Detect which cell encompasses the target text, then output its (x, y) center coordinate. 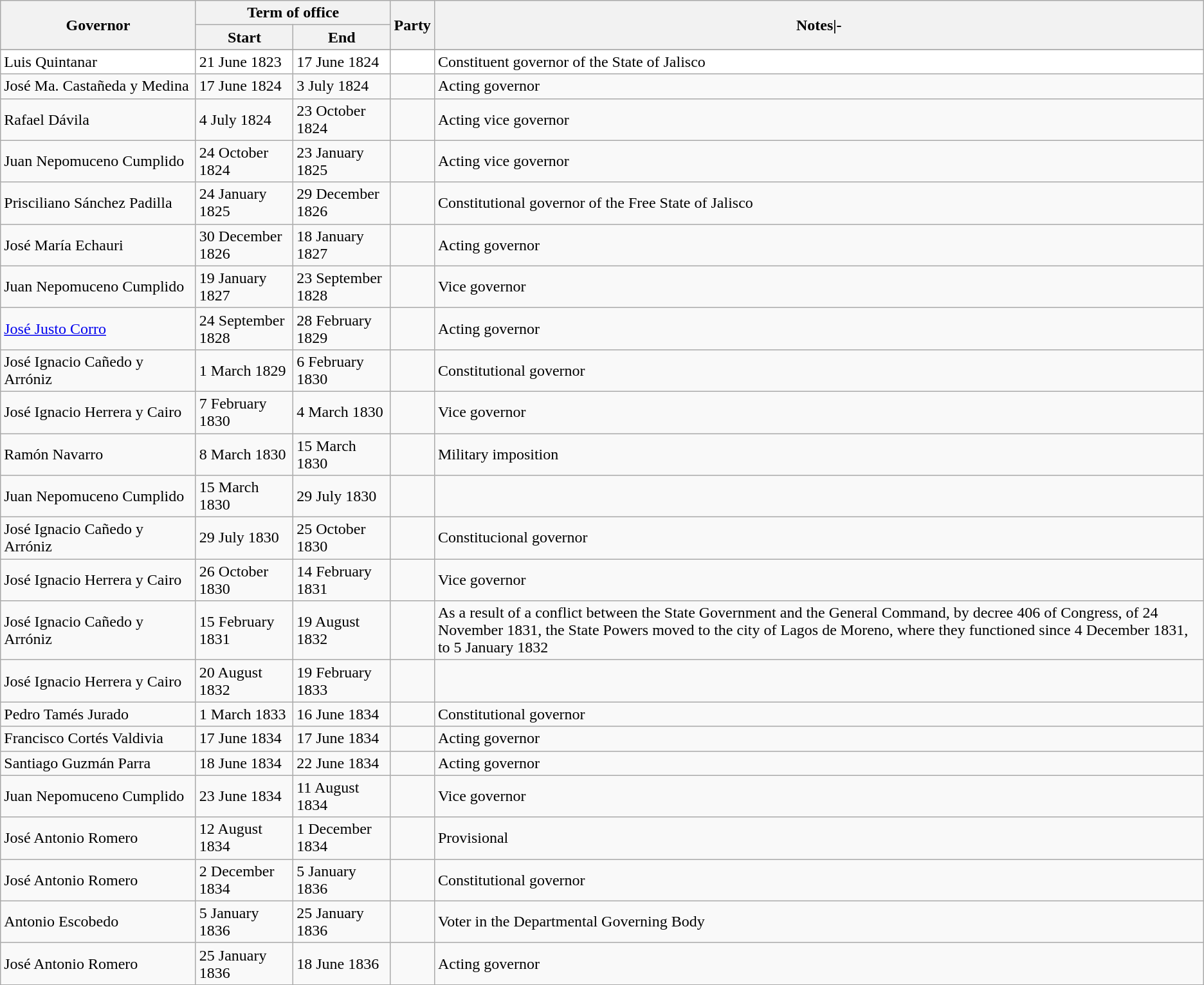
3 July 1824 (342, 86)
19 February 1833 (342, 681)
Santiago Guzmán Parra (98, 763)
1 March 1829 (244, 371)
21 June 1823 (244, 62)
Notes|- (819, 25)
23 January 1825 (342, 161)
Ramón Navarro (98, 454)
19 August 1832 (342, 631)
19 January 1827 (244, 287)
18 June 1836 (342, 964)
Francisco Cortés Valdivia (98, 739)
24 October 1824 (244, 161)
18 June 1834 (244, 763)
Term of office (293, 13)
Pedro Tamés Jurado (98, 714)
Governor (98, 25)
End (342, 37)
Start (244, 37)
23 September 1828 (342, 287)
24 September 1828 (244, 328)
Voter in the Departmental Governing Body (819, 921)
Constitutional governor of the Free State of Jalisco (819, 203)
24 January 1825 (244, 203)
16 June 1834 (342, 714)
José María Echauri (98, 244)
28 February 1829 (342, 328)
José Justo Corro (98, 328)
26 October 1830 (244, 580)
23 October 1824 (342, 120)
Antonio Escobedo (98, 921)
29 December 1826 (342, 203)
1 December 1834 (342, 838)
Party (412, 25)
20 August 1832 (244, 681)
15 February 1831 (244, 631)
12 August 1834 (244, 838)
18 January 1827 (342, 244)
8 March 1830 (244, 454)
Prisciliano Sánchez Padilla (98, 203)
Constitucional governor (819, 538)
1 March 1833 (244, 714)
30 December 1826 (244, 244)
Rafael Dávila (98, 120)
22 June 1834 (342, 763)
Provisional (819, 838)
23 June 1834 (244, 796)
6 February 1830 (342, 371)
7 February 1830 (244, 412)
Luis Quintanar (98, 62)
Constituent governor of the State of Jalisco (819, 62)
2 December 1834 (244, 880)
José Ma. Castañeda y Medina (98, 86)
11 August 1834 (342, 796)
4 March 1830 (342, 412)
14 February 1831 (342, 580)
Military imposition (819, 454)
4 July 1824 (244, 120)
25 October 1830 (342, 538)
